Return (x, y) of the center of cell containing provided text 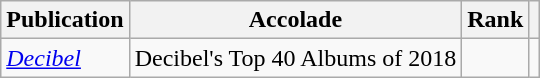
Rank (496, 20)
Decibel's Top 40 Albums of 2018 (296, 58)
Publication (65, 20)
Accolade (296, 20)
Decibel (65, 58)
